Capture the cell that displays the provided text and extract its (X, Y) central coordinate. 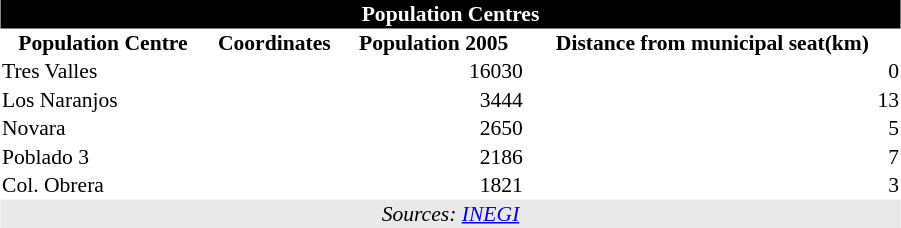
13 (712, 100)
2186 (434, 156)
Sources: INEGI (450, 214)
Poblado 3 (102, 156)
Distance from municipal seat(km) (712, 42)
1821 (434, 185)
2650 (434, 128)
Novara (102, 128)
3444 (434, 100)
Tres Valles (102, 71)
16030 (434, 71)
5 (712, 128)
Population Centre (102, 42)
0 (712, 71)
3 (712, 185)
Population Centres (450, 14)
Los Naranjos (102, 100)
Coordinates (274, 42)
Population 2005 (434, 42)
Col. Obrera (102, 185)
7 (712, 156)
